Capture the cell that displays the provided text and extract its [x, y] central coordinate. 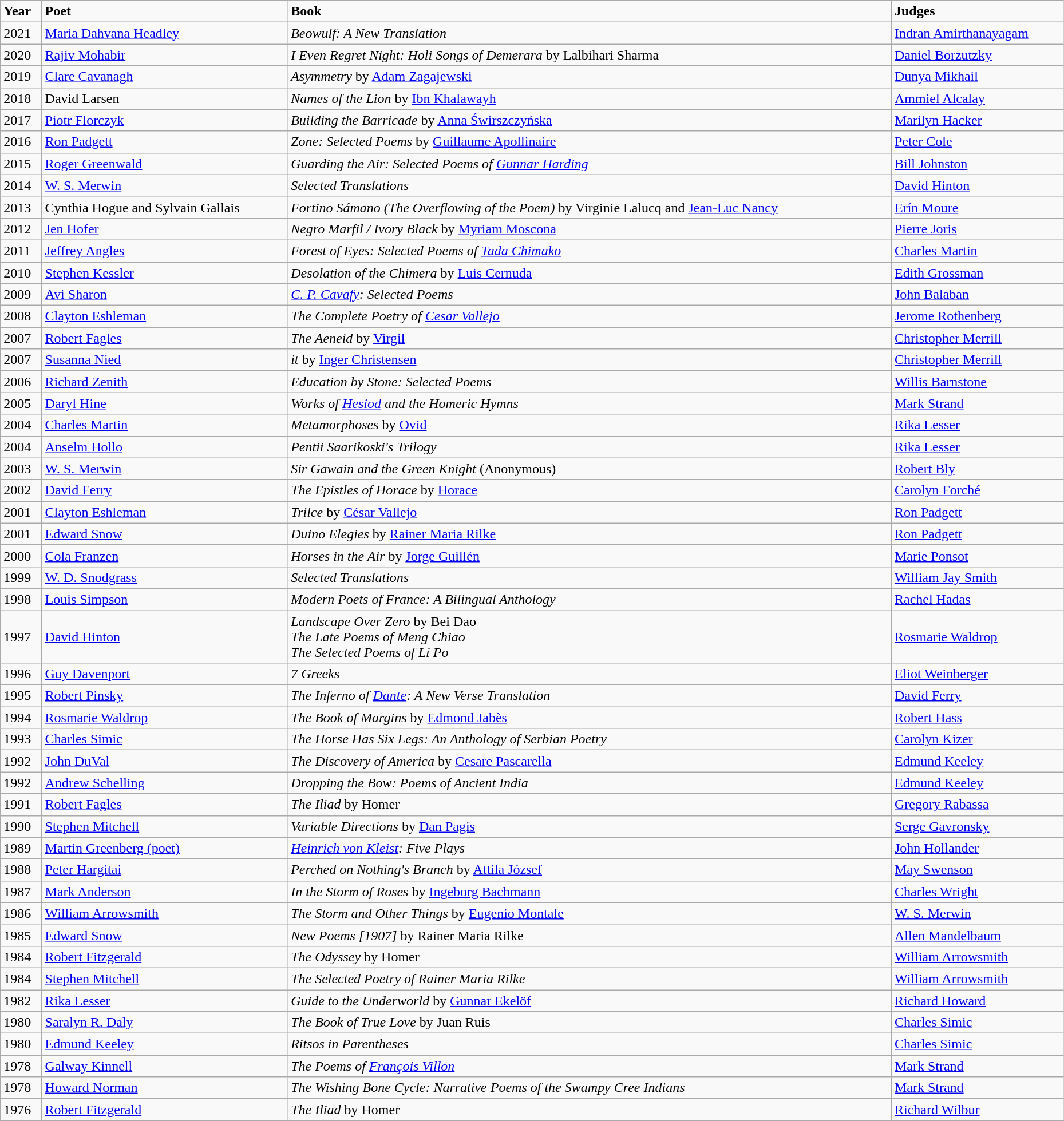
Piotr Florczyk [165, 120]
Zone: Selected Poems by Guillaume Apollinaire [590, 142]
Works of Hesiod and the Homeric Hymns [590, 403]
Allen Mandelbaum [977, 935]
Marilyn Hacker [977, 120]
Clare Cavanagh [165, 77]
Peter Hargitai [165, 870]
2011 [21, 251]
The Complete Poetry of Cesar Vallejo [590, 316]
Ammiel Alcalay [977, 98]
Erín Moure [977, 207]
2000 [21, 556]
1994 [21, 718]
Daryl Hine [165, 403]
Negro Marfil / Ivory Black by Myriam Moscona [590, 229]
The Inferno of Dante: A New Verse Translation [590, 696]
1986 [21, 913]
Carolyn Forché [977, 490]
The Aeneid by Virgil [590, 338]
Edith Grossman [977, 273]
Building the Barricade by Anna Świrszczyńska [590, 120]
Andrew Schelling [165, 783]
2006 [21, 382]
Louis Simpson [165, 599]
it by Inger Christensen [590, 360]
John DuVal [165, 761]
1982 [21, 1001]
1997 [21, 636]
Beowulf: A New Translation [590, 33]
Mark Anderson [165, 892]
The Odyssey by Homer [590, 957]
Duino Elegies by Rainer Maria Rilke [590, 534]
John Balaban [977, 295]
2017 [21, 120]
In the Storm of Roses by Ingeborg Bachmann [590, 892]
The Selected Poetry of Rainer Maria Rilke [590, 979]
The Horse Has Six Legs: An Anthology of Serbian Poetry [590, 739]
2005 [21, 403]
2015 [21, 164]
2020 [21, 55]
2010 [21, 273]
7 Greeks [590, 674]
John Hollander [977, 848]
Galway Kinnell [165, 1066]
1998 [21, 599]
The Poems of François Villon [590, 1066]
The Book of True Love by Juan Ruis [590, 1023]
2021 [21, 33]
1985 [21, 935]
Guarding the Air: Selected Poems of Gunnar Harding [590, 164]
Dunya Mikhail [977, 77]
Rachel Hadas [977, 599]
Carolyn Kizer [977, 739]
Pierre Joris [977, 229]
2012 [21, 229]
1990 [21, 826]
Cynthia Hogue and Sylvain Gallais [165, 207]
Guide to the Underworld by Gunnar Ekelöf [590, 1001]
Fortino Sámano (The Overflowing of the Poem) by Virginie Lalucq and Jean-Luc Nancy [590, 207]
Indran Amirthanayagam [977, 33]
Sir Gawain and the Green Knight (Anonymous) [590, 469]
2002 [21, 490]
William Jay Smith [977, 577]
Howard Norman [165, 1088]
Landscape Over Zero by Bei Dao The Late Poems of Meng ChiaoThe Selected Poems of Lí Po [590, 636]
Charles Wright [977, 892]
Saralyn R. Daly [165, 1023]
2009 [21, 295]
Robert Bly [977, 469]
W. D. Snodgrass [165, 577]
Variable Directions by Dan Pagis [590, 826]
1976 [21, 1110]
The Book of Margins by Edmond Jabès [590, 718]
2003 [21, 469]
Cola Franzen [165, 556]
Stephen Kessler [165, 273]
Gregory Rabassa [977, 805]
Rajiv Mohabir [165, 55]
The Wishing Bone Cycle: Narrative Poems of the Swampy Cree Indians [590, 1088]
Susanna Nied [165, 360]
The Discovery of America by Cesare Pascarella [590, 761]
Peter Cole [977, 142]
Horses in the Air by Jorge Guillén [590, 556]
Daniel Borzutzky [977, 55]
Willis Barnstone [977, 382]
Education by Stone: Selected Poems [590, 382]
Robert Pinsky [165, 696]
The Storm and Other Things by Eugenio Montale [590, 913]
Dropping the Bow: Poems of Ancient India [590, 783]
Desolation of the Chimera by Luis Cernuda [590, 273]
Serge Gavronsky [977, 826]
The Epistles of Horace by Horace [590, 490]
2008 [21, 316]
Trilce by César Vallejo [590, 512]
Year [21, 11]
Poet [165, 11]
Guy Davenport [165, 674]
Martin Greenberg (poet) [165, 848]
Richard Zenith [165, 382]
1993 [21, 739]
I Even Regret Night: Holi Songs of Demerara by Lalbihari Sharma [590, 55]
David Larsen [165, 98]
Anselm Hollo [165, 447]
Robert Hass [977, 718]
2019 [21, 77]
Eliot Weinberger [977, 674]
1995 [21, 696]
Heinrich von Kleist: Five Plays [590, 848]
Ritsos in Parentheses [590, 1044]
Metamorphoses by Ovid [590, 425]
Perched on Nothing's Branch by Attila József [590, 870]
1988 [21, 870]
New Poems [1907] by Rainer Maria Rilke [590, 935]
Asymmetry by Adam Zagajewski [590, 77]
1999 [21, 577]
1991 [21, 805]
Richard Wilbur [977, 1110]
Jeffrey Angles [165, 251]
Book [590, 11]
Pentii Saarikoski's Trilogy [590, 447]
Forest of Eyes: Selected Poems of Tada Chimako [590, 251]
2018 [21, 98]
2013 [21, 207]
Jen Hofer [165, 229]
Richard Howard [977, 1001]
1987 [21, 892]
Avi Sharon [165, 295]
Jerome Rothenberg [977, 316]
Names of the Lion by Ibn Khalawayh [590, 98]
2014 [21, 185]
2016 [21, 142]
Roger Greenwald [165, 164]
Maria Dahvana Headley [165, 33]
Marie Ponsot [977, 556]
1996 [21, 674]
Bill Johnston [977, 164]
May Swenson [977, 870]
1989 [21, 848]
C. P. Cavafy: Selected Poems [590, 295]
Modern Poets of France: A Bilingual Anthology [590, 599]
Judges [977, 11]
